Extract the [x, y] coordinate from the center of the cell holding the provided text.  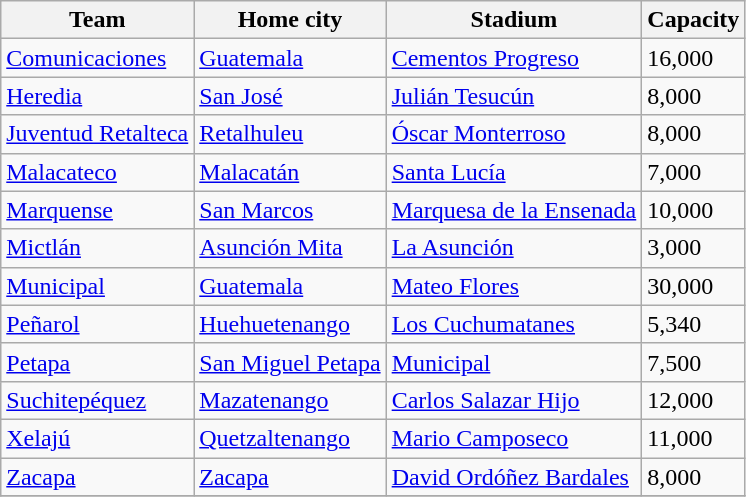
David Ordóñez Bardales [514, 477]
Huehuetenango [290, 324]
San José [290, 96]
Xelajú [98, 438]
Santa Lucía [514, 172]
Asunción Mita [290, 248]
Stadium [514, 20]
7,500 [694, 362]
Juventud Retalteca [98, 134]
16,000 [694, 58]
3,000 [694, 248]
Retalhuleu [290, 134]
Óscar Monterroso [514, 134]
Comunicaciones [98, 58]
11,000 [694, 438]
Heredia [98, 96]
La Asunción [514, 248]
Mictlán [98, 248]
Cementos Progreso [514, 58]
Julián Tesucún [514, 96]
San Marcos [290, 210]
Marquesa de la Ensenada [514, 210]
Capacity [694, 20]
10,000 [694, 210]
Peñarol [98, 324]
12,000 [694, 400]
Team [98, 20]
Los Cuchumatanes [514, 324]
Mazatenango [290, 400]
Carlos Salazar Hijo [514, 400]
Marquense [98, 210]
Quetzaltenango [290, 438]
Home city [290, 20]
Malacatán [290, 172]
San Miguel Petapa [290, 362]
Mario Camposeco [514, 438]
Petapa [98, 362]
Malacateco [98, 172]
7,000 [694, 172]
Mateo Flores [514, 286]
Suchitepéquez [98, 400]
30,000 [694, 286]
5,340 [694, 324]
